Return the (X, Y) coordinate for the center point of the cell that contains the specified text.  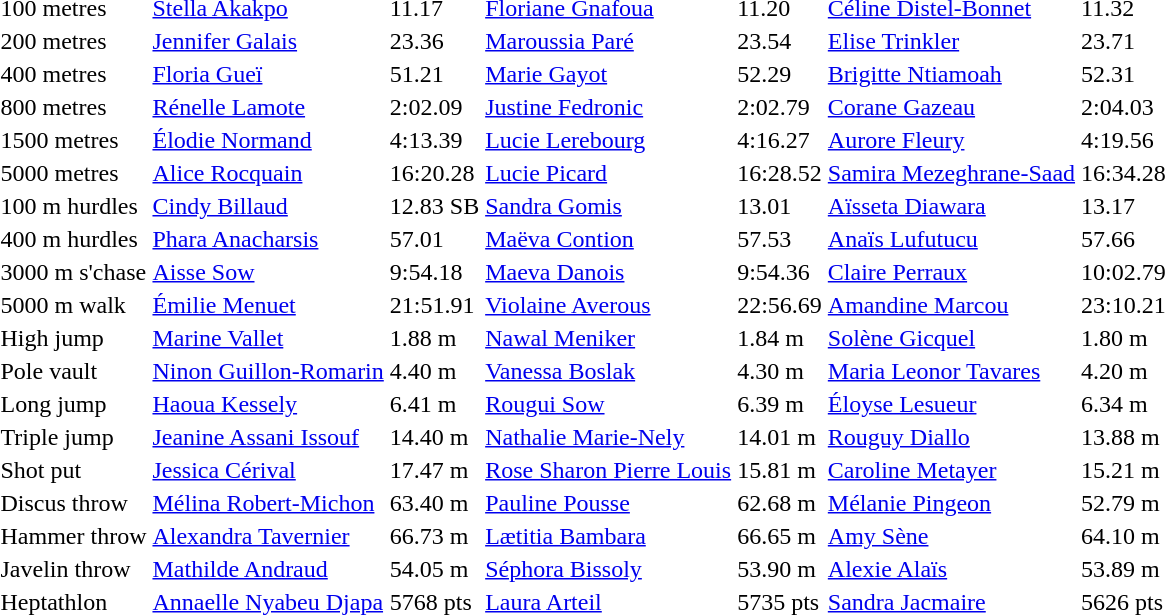
Amy Sène (951, 536)
Jeanine Assani Issouf (268, 437)
63.40 m (434, 503)
14.01 m (780, 437)
1.88 m (434, 338)
Mélanie Pingeon (951, 503)
9:54.18 (434, 272)
Marie Gayot (608, 74)
Alexie Alaïs (951, 569)
2:02.09 (434, 107)
Violaine Averous (608, 305)
2:02.79 (780, 107)
6.39 m (780, 404)
57.53 (780, 239)
62.68 m (780, 503)
Caroline Metayer (951, 470)
Lucie Picard (608, 173)
Phara Anacharsis (268, 239)
Émilie Menuet (268, 305)
66.65 m (780, 536)
13.01 (780, 206)
Nawal Meniker (608, 338)
66.73 m (434, 536)
Séphora Bissoly (608, 569)
Elise Trinkler (951, 41)
4.30 m (780, 371)
Sandra Gomis (608, 206)
Aïsseta Diawara (951, 206)
Vanessa Boslak (608, 371)
Solène Gicquel (951, 338)
Justine Fedronic (608, 107)
Corane Gazeau (951, 107)
21:51.91 (434, 305)
23.36 (434, 41)
Élodie Normand (268, 140)
Maeva Danois (608, 272)
4.40 m (434, 371)
16:20.28 (434, 173)
12.83 SB (434, 206)
Maëva Contion (608, 239)
Mélina Robert-Michon (268, 503)
Rouguy Diallo (951, 437)
17.47 m (434, 470)
Nathalie Marie-Nely (608, 437)
Claire Perraux (951, 272)
22:56.69 (780, 305)
Marine Vallet (268, 338)
57.01 (434, 239)
Amandine Marcou (951, 305)
Aurore Fleury (951, 140)
Pauline Pousse (608, 503)
Ninon Guillon-Romarin (268, 371)
4:16.27 (780, 140)
9:54.36 (780, 272)
Floria Gueï (268, 74)
Anaïs Lufutucu (951, 239)
54.05 m (434, 569)
Jennifer Galais (268, 41)
23.54 (780, 41)
Alice Rocquain (268, 173)
Cindy Billaud (268, 206)
Rénelle Lamote (268, 107)
14.40 m (434, 437)
Mathilde Andraud (268, 569)
53.90 m (780, 569)
15.81 m (780, 470)
51.21 (434, 74)
Jessica Cérival (268, 470)
Maroussia Paré (608, 41)
Éloyse Lesueur (951, 404)
16:28.52 (780, 173)
1.84 m (780, 338)
4:13.39 (434, 140)
Samira Mezeghrane-Saad (951, 173)
Lucie Lerebourg (608, 140)
Aisse Sow (268, 272)
6.41 m (434, 404)
Lætitia Bambara (608, 536)
Rougui Sow (608, 404)
Rose Sharon Pierre Louis (608, 470)
Brigitte Ntiamoah (951, 74)
Haoua Kessely (268, 404)
52.29 (780, 74)
Alexandra Tavernier (268, 536)
Maria Leonor Tavares (951, 371)
